Capture the cell that displays the provided text and extract its [x, y] central coordinate. 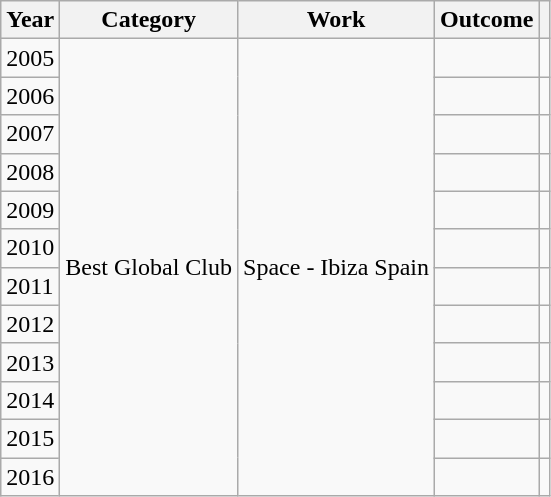
2008 [30, 172]
2010 [30, 248]
Work [336, 20]
Year [30, 20]
Outcome [487, 20]
2007 [30, 134]
2015 [30, 438]
2005 [30, 58]
2006 [30, 96]
2012 [30, 324]
2009 [30, 210]
2013 [30, 362]
2016 [30, 477]
Space - Ibiza Spain [336, 268]
Category [149, 20]
2014 [30, 400]
2011 [30, 286]
Best Global Club [149, 268]
